Pinpoint the cell where the given text exists, returning its [x, y] midpoint coordinate. 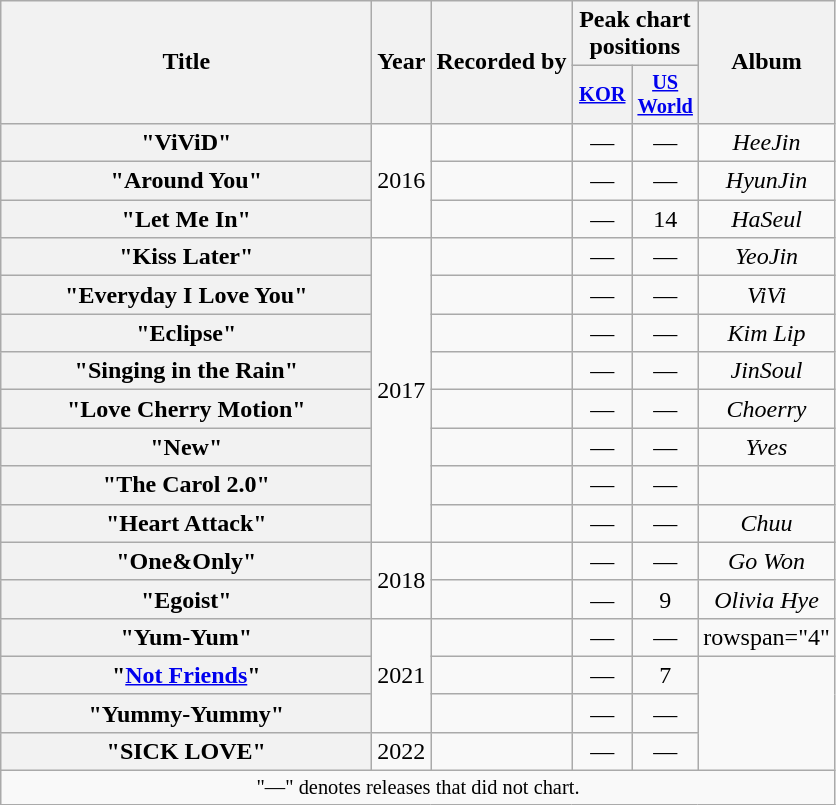
HaSeul [767, 219]
"Yum-Yum" [186, 637]
Choerry [767, 409]
"Egoist" [186, 599]
14 [666, 219]
Recorded by [502, 62]
Title [186, 62]
HeeJin [767, 142]
9 [666, 599]
"Eclipse" [186, 333]
JinSoul [767, 371]
Peak chartpositions [635, 34]
USWorld [666, 95]
"Not Friends" [186, 675]
"Love Cherry Motion" [186, 409]
Olivia Hye [767, 599]
"Around You" [186, 181]
Album [767, 62]
"Kiss Later" [186, 257]
"New" [186, 447]
"One&Only" [186, 561]
"Let Me In" [186, 219]
Kim Lip [767, 333]
2017 [402, 390]
2022 [402, 751]
"SICK LOVE" [186, 751]
"The Carol 2.0" [186, 485]
YeoJin [767, 257]
2021 [402, 675]
Chuu [767, 523]
2016 [402, 180]
"Heart Attack" [186, 523]
ViVi [767, 295]
"Everyday I Love You" [186, 295]
Yves [767, 447]
KOR [602, 95]
"Yummy-Yummy" [186, 713]
Go Won [767, 561]
HyunJin [767, 181]
"Singing in the Rain" [186, 371]
7 [666, 675]
rowspan="4" [767, 637]
"—" denotes releases that did not chart. [418, 788]
"ViViD" [186, 142]
Year [402, 62]
2018 [402, 580]
